Scan for the cell matching the given text and deliver its [X, Y] coordinate at center. 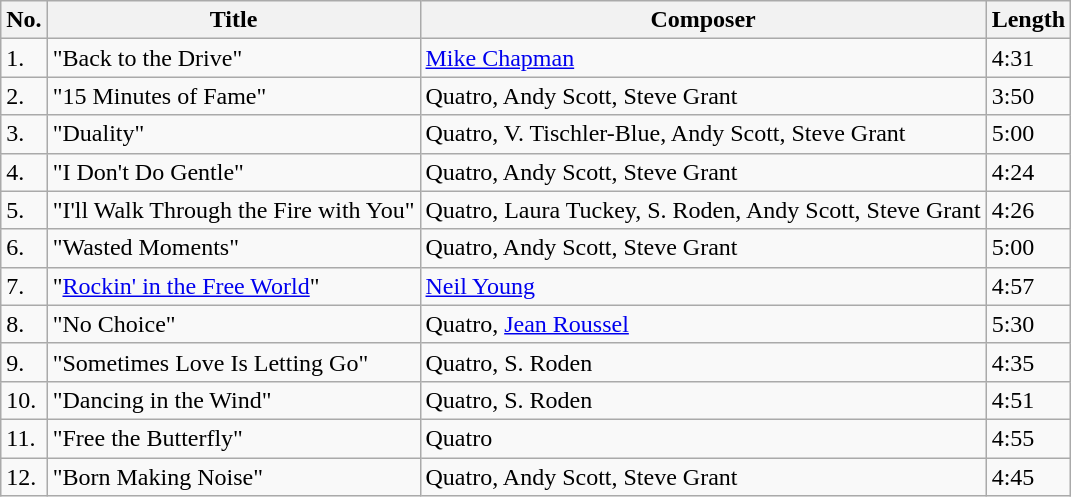
4:55 [1028, 438]
3:50 [1028, 96]
1. [24, 58]
Length [1028, 20]
"Rockin' in the Free World" [234, 286]
Quatro, V. Tischler-Blue, Andy Scott, Steve Grant [703, 134]
6. [24, 248]
5. [24, 210]
12. [24, 477]
Mike Chapman [703, 58]
7. [24, 286]
4:51 [1028, 400]
4:45 [1028, 477]
Title [234, 20]
9. [24, 362]
8. [24, 324]
"Back to the Drive" [234, 58]
3. [24, 134]
4:57 [1028, 286]
2. [24, 96]
"I'll Walk Through the Fire with You" [234, 210]
4:24 [1028, 172]
Composer [703, 20]
"Sometimes Love Is Letting Go" [234, 362]
4:31 [1028, 58]
No. [24, 20]
4. [24, 172]
Quatro, Laura Tuckey, S. Roden, Andy Scott, Steve Grant [703, 210]
"Free the Butterfly" [234, 438]
"Duality" [234, 134]
5:30 [1028, 324]
"Wasted Moments" [234, 248]
Quatro, Jean Roussel [703, 324]
4:35 [1028, 362]
"No Choice" [234, 324]
"I Don't Do Gentle" [234, 172]
"Dancing in the Wind" [234, 400]
Neil Young [703, 286]
4:26 [1028, 210]
10. [24, 400]
11. [24, 438]
"15 Minutes of Fame" [234, 96]
Quatro [703, 438]
"Born Making Noise" [234, 477]
